Extract the (x, y) coordinate from the center of the cell holding the provided text.  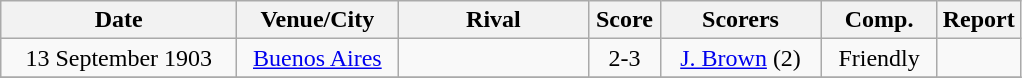
Rival (494, 20)
Comp. (879, 20)
J. Brown (2) (740, 58)
Buenos Aires (318, 58)
Scorers (740, 20)
Score (624, 20)
Report (978, 20)
Venue/City (318, 20)
13 September 1903 (119, 58)
Date (119, 20)
Friendly (879, 58)
2-3 (624, 58)
